For the text-containing cell, return its midpoint in [x, y] coordinate format. 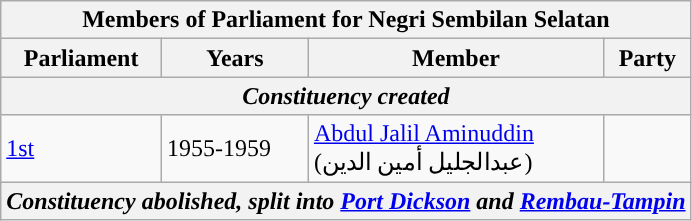
Member [456, 58]
Members of Parliament for Negri Sembilan Selatan [346, 20]
Constituency created [346, 96]
1st [82, 148]
Constituency abolished, split into Port Dickson and Rembau-Tampin [346, 201]
Party [648, 58]
Parliament [82, 58]
Abdul Jalil Aminuddin (عبدالجليل أمين الدين) [456, 148]
Years [234, 58]
1955-1959 [234, 148]
